Provide the [x, y] coordinate of the cell's center where the given text is located.  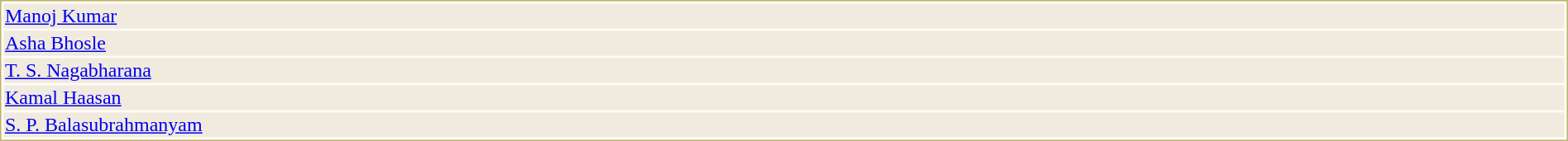
S. P. Balasubrahmanyam [784, 125]
Kamal Haasan [784, 98]
Asha Bhosle [784, 44]
T. S. Nagabharana [784, 70]
Manoj Kumar [784, 16]
